Return the [X, Y] coordinate for the center point of the cell that contains the specified text.  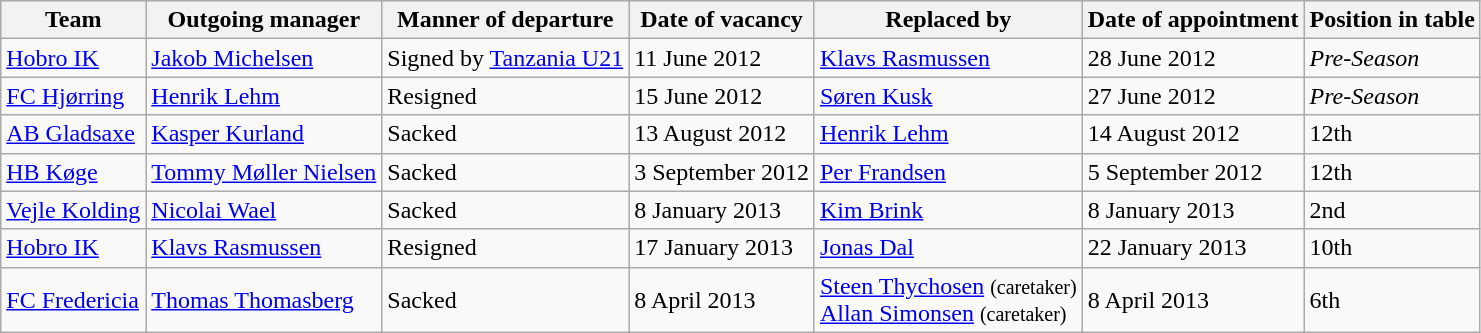
Kim Brink [948, 210]
14 August 2012 [1193, 134]
22 January 2013 [1193, 248]
5 September 2012 [1193, 172]
27 June 2012 [1193, 96]
AB Gladsaxe [74, 134]
10th [1392, 248]
Søren Kusk [948, 96]
Steen Thychosen (caretaker) Allan Simonsen (caretaker) [948, 300]
15 June 2012 [722, 96]
Nicolai Wael [264, 210]
Date of appointment [1193, 20]
17 January 2013 [722, 248]
FC Fredericia [74, 300]
Team [74, 20]
Thomas Thomasberg [264, 300]
Jonas Dal [948, 248]
13 August 2012 [722, 134]
28 June 2012 [1193, 58]
Jakob Michelsen [264, 58]
3 September 2012 [722, 172]
Replaced by [948, 20]
Position in table [1392, 20]
Manner of departure [506, 20]
Vejle Kolding [74, 210]
2nd [1392, 210]
6th [1392, 300]
Tommy Møller Nielsen [264, 172]
HB Køge [74, 172]
Kasper Kurland [264, 134]
Per Frandsen [948, 172]
Outgoing manager [264, 20]
11 June 2012 [722, 58]
Signed by Tanzania U21 [506, 58]
FC Hjørring [74, 96]
Date of vacancy [722, 20]
